From the cell containing the given text, extract its center point as (X, Y) coordinate. 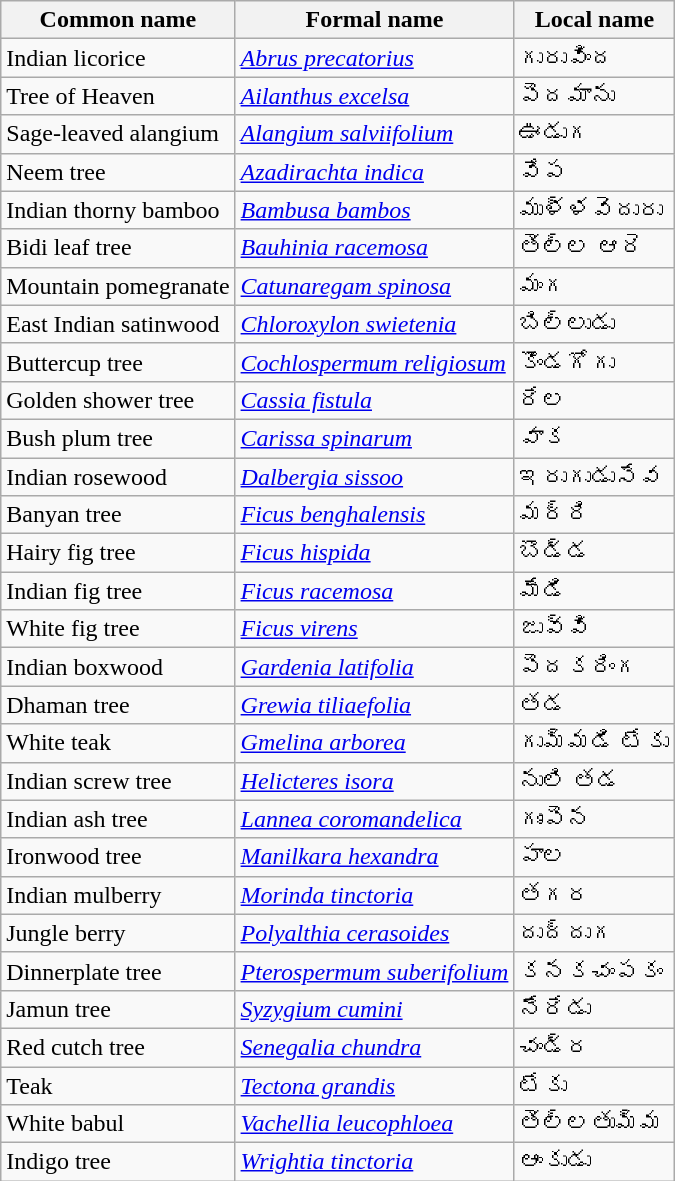
Abrus precatorius (374, 58)
కొండగోగు (594, 362)
Indigo tree (118, 1162)
పెదమాను (594, 96)
Alangium salviifolium (374, 134)
Ficus racemosa (374, 591)
గుమ్మడి టేకు (594, 743)
Local name (594, 20)
Bush plum tree (118, 438)
Banyan tree (118, 515)
Red cutch tree (118, 1047)
తెల్ల ఆరె (594, 248)
వాక (594, 438)
Golden shower tree (118, 400)
Jamun tree (118, 1009)
Helicteres isora (374, 781)
Lannea coromandelica (374, 819)
Cassia fistula (374, 400)
Dhaman tree (118, 705)
Vachellia leucophloea (374, 1124)
Cochlospermum religiosum (374, 362)
గురువింద (594, 58)
Formal name (374, 20)
వేప (594, 172)
Bauhinia racemosa (374, 248)
Indian ash tree (118, 819)
Ailanthus excelsa (374, 96)
Hairy fig tree (118, 553)
Manilkara hexandra (374, 857)
Wrightia tinctoria (374, 1162)
ముళ్ళవెదురు (594, 210)
ఇరుగుడుసేవ (594, 477)
జువ్వి (594, 629)
ఆంకుడు (594, 1162)
Bambusa bambos (374, 210)
Ficus benghalensis (374, 515)
Indian screw tree (118, 781)
Indian rosewood (118, 477)
White teak (118, 743)
పాల (594, 857)
కనకచంపకం (594, 971)
Gardenia latifolia (374, 667)
Dinnerplate tree (118, 971)
Common name (118, 20)
Ficus virens (374, 629)
Grewia tiliaefolia (374, 705)
మంగ (594, 286)
నులి తడ (594, 781)
Jungle berry (118, 933)
మేడి (594, 591)
దుద్దుగ (594, 933)
మర్రి (594, 515)
చండ్ర (594, 1047)
East Indian satinwood (118, 324)
తగర (594, 895)
Neem tree (118, 172)
Ficus hispida (374, 553)
Pterospermum suberifolium (374, 971)
Tectona grandis (374, 1085)
బొడ్డ (594, 553)
Morinda tinctoria (374, 895)
Teak (118, 1085)
Syzygium cumini (374, 1009)
Buttercup tree (118, 362)
Bidi leaf tree (118, 248)
Tree of Heaven (118, 96)
Senegalia chundra (374, 1047)
Indian mulberry (118, 895)
టేకు (594, 1085)
Indian boxwood (118, 667)
White babul (118, 1124)
పెదకరింగ (594, 667)
Indian fig tree (118, 591)
Indian thorny bamboo (118, 210)
గుంపెన (594, 819)
ఊడుగ (594, 134)
Sage-leaved alangium (118, 134)
రేల (594, 400)
Chloroxylon swietenia (374, 324)
White fig tree (118, 629)
Polyalthia cerasoides (374, 933)
Dalbergia sissoo (374, 477)
Gmelina arborea (374, 743)
Catunaregam spinosa (374, 286)
Azadirachta indica (374, 172)
Indian licorice (118, 58)
నేరేడు (594, 1009)
Carissa spinarum (374, 438)
తడ (594, 705)
తెల్లతుమ్మ (594, 1124)
Mountain pomegranate (118, 286)
Ironwood tree (118, 857)
బిల్లుడు (594, 324)
